Search for the cell housing the specified text and yield its (x, y) center coordinate. 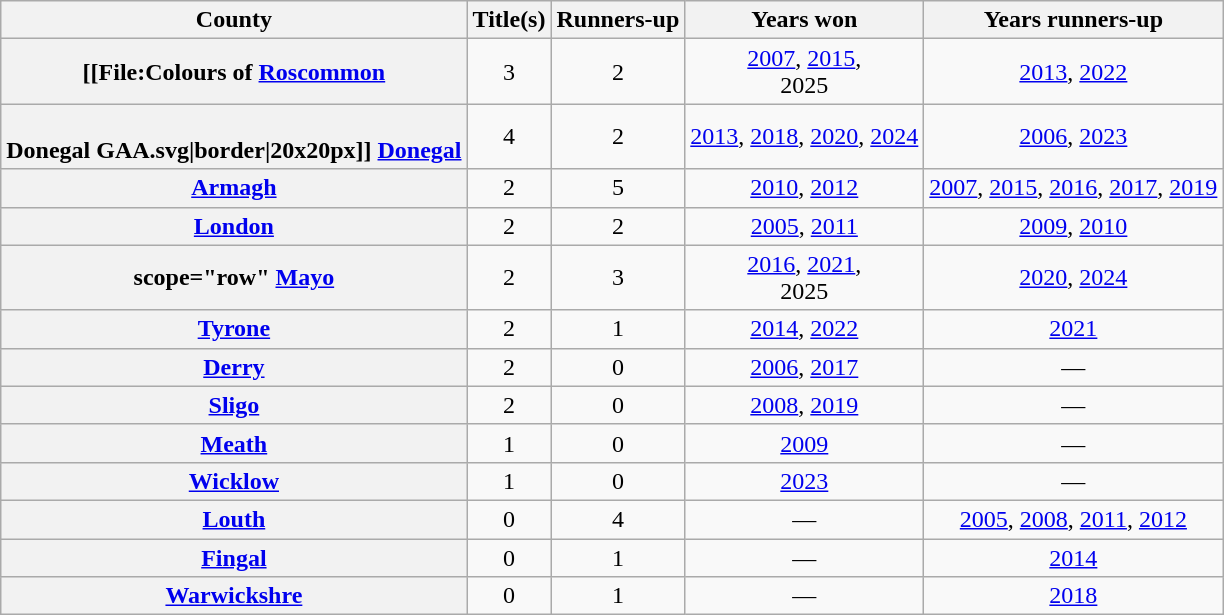
2014 (1074, 557)
2009 (804, 443)
Wicklow (234, 481)
2010, 2012 (804, 188)
Runners-up (618, 20)
scope="row" Mayo (234, 278)
[[File:Colours of Roscommon (234, 72)
2013, 2022 (1074, 72)
County (234, 20)
2008, 2019 (804, 405)
Years runners-up (1074, 20)
Title(s) (509, 20)
2007, 2015, 2016, 2017, 2019 (1074, 188)
2005, 2008, 2011, 2012 (1074, 519)
Sligo (234, 405)
2021 (1074, 329)
2016, 2021,2025 (804, 278)
Warwickshre (234, 596)
2013, 2018, 2020, 2024 (804, 136)
Derry (234, 367)
Meath (234, 443)
London (234, 226)
2006, 2023 (1074, 136)
2006, 2017 (804, 367)
2018 (1074, 596)
Fingal (234, 557)
2020, 2024 (1074, 278)
Years won (804, 20)
Donegal GAA.svg|border|20x20px]] Donegal (234, 136)
Armagh (234, 188)
5 (618, 188)
2023 (804, 481)
2007, 2015,2025 (804, 72)
2014, 2022 (804, 329)
Tyrone (234, 329)
Louth (234, 519)
2005, 2011 (804, 226)
2009, 2010 (1074, 226)
